Provide the (x, y) coordinate of the cell's center where the given text is located.  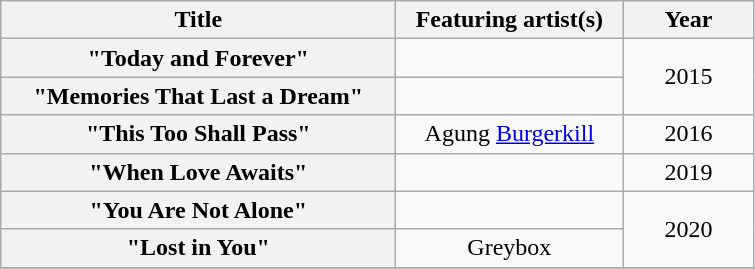
"Today and Forever" (198, 58)
Year (688, 20)
"You Are Not Alone" (198, 210)
Featuring artist(s) (510, 20)
Agung Burgerkill (510, 134)
2015 (688, 77)
"This Too Shall Pass" (198, 134)
2020 (688, 229)
2016 (688, 134)
"When Love Awaits" (198, 172)
"Memories That Last a Dream" (198, 96)
Title (198, 20)
"Lost in You" (198, 248)
2019 (688, 172)
Greybox (510, 248)
